Search for the cell housing the specified text and yield its (x, y) center coordinate. 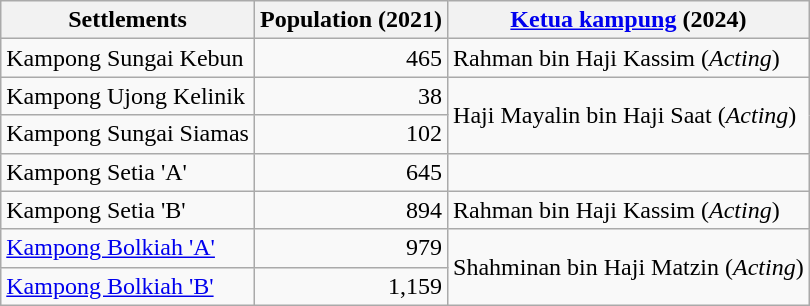
Kampong Setia 'B' (128, 210)
894 (350, 210)
979 (350, 248)
Haji Mayalin bin Haji Saat (Acting) (629, 115)
Shahminan bin Haji Matzin (Acting) (629, 267)
Kampong Bolkiah 'A' (128, 248)
Kampong Bolkiah 'B' (128, 286)
Kampong Ujong Kelinik (128, 96)
Kampong Sungai Siamas (128, 134)
Kampong Setia 'A' (128, 172)
465 (350, 58)
102 (350, 134)
38 (350, 96)
1,159 (350, 286)
Settlements (128, 20)
Population (2021) (350, 20)
Ketua kampung (2024) (629, 20)
645 (350, 172)
Kampong Sungai Kebun (128, 58)
